Find where the given text appears and provide that cell's center as [X, Y] coordinate. 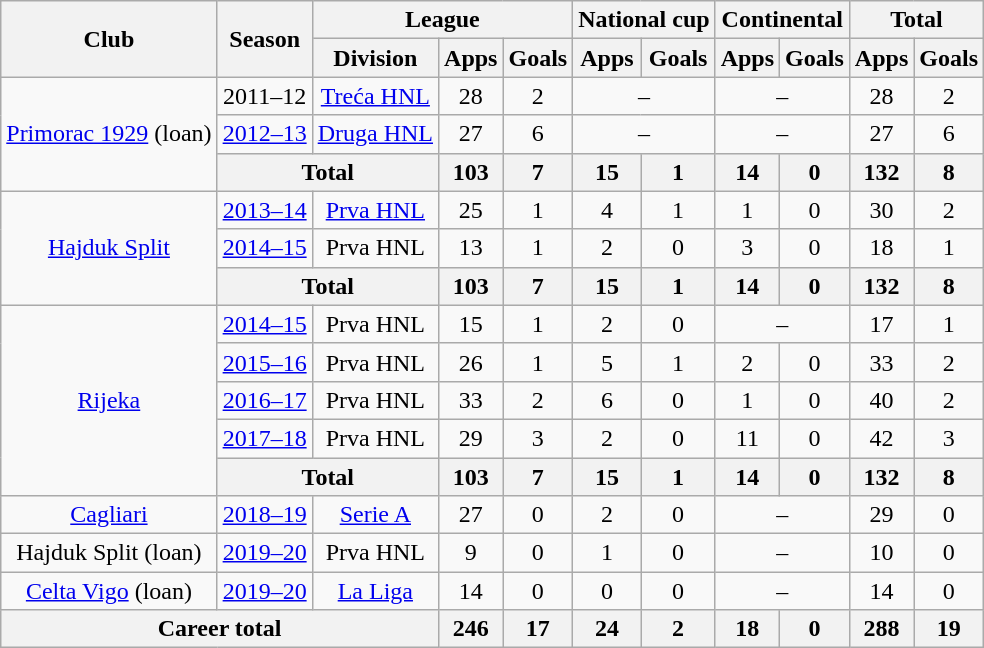
13 [471, 248]
30 [881, 210]
Celta Vigo (loan) [109, 591]
2018–19 [264, 515]
Rijeka [109, 400]
2015–16 [264, 362]
40 [881, 400]
2016–17 [264, 400]
25 [471, 210]
4 [607, 210]
Cagliari [109, 515]
10 [881, 553]
Druga HNL [375, 134]
Division [375, 58]
9 [471, 553]
2017–18 [264, 438]
2013–14 [264, 210]
Primorac 1929 (loan) [109, 134]
24 [607, 629]
5 [607, 362]
Treća HNL [375, 96]
National cup [644, 20]
2011–12 [264, 96]
246 [471, 629]
Continental [782, 20]
288 [881, 629]
La Liga [375, 591]
Career total [220, 629]
Hajduk Split (loan) [109, 553]
42 [881, 438]
2012–13 [264, 134]
11 [747, 438]
19 [949, 629]
Club [109, 39]
Hajduk Split [109, 248]
Season [264, 39]
26 [471, 362]
Serie A [375, 515]
League [442, 20]
